Find where the given text appears and provide that cell's center as (x, y) coordinate. 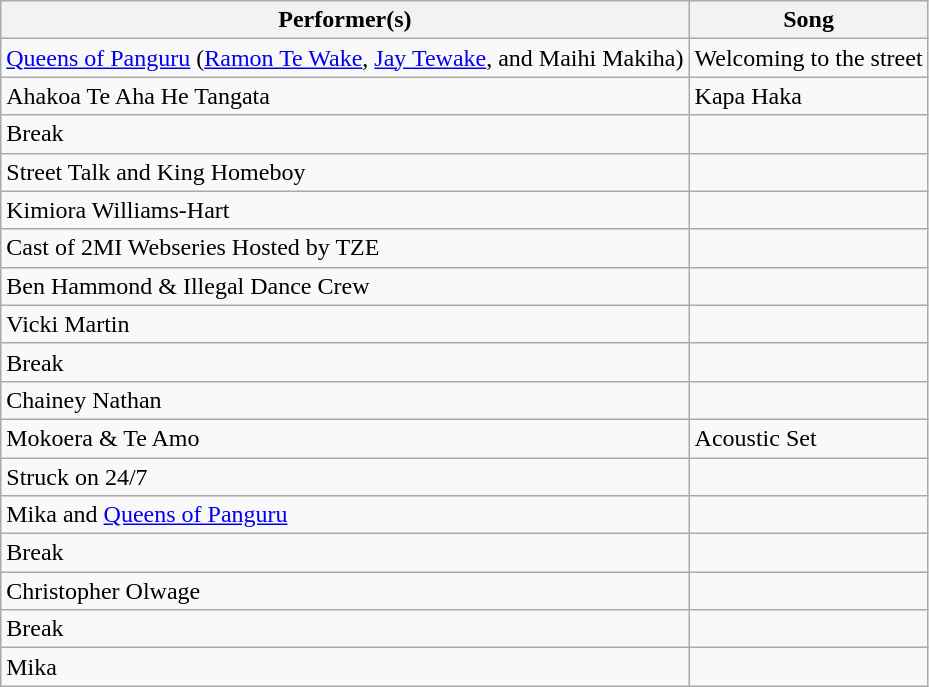
Mika (345, 667)
Performer(s) (345, 20)
Ahakoa Te Aha He Tangata (345, 96)
Struck on 24/7 (345, 477)
Street Talk and King Homeboy (345, 172)
Acoustic Set (808, 438)
Mika and Queens of Panguru (345, 515)
Queens of Panguru (Ramon Te Wake, Jay Tewake, and Maihi Makiha) (345, 58)
Kapa Haka (808, 96)
Chainey Nathan (345, 400)
Ben Hammond & Illegal Dance Crew (345, 286)
Vicki Martin (345, 324)
Christopher Olwage (345, 591)
Mokoera & Te Amo (345, 438)
Song (808, 20)
Kimiora Williams-Hart (345, 210)
Welcoming to the street (808, 58)
Cast of 2MI Webseries Hosted by TZE (345, 248)
